Identify which cell holds the provided text, then report its (X, Y) central coordinate. 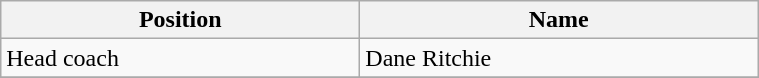
Position (180, 20)
Head coach (180, 58)
Dane Ritchie (559, 58)
Name (559, 20)
